Extract the [x, y] coordinate from the center of the cell holding the provided text.  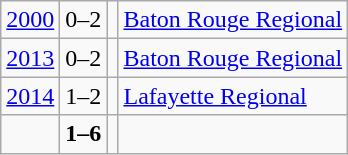
1–6 [84, 134]
2014 [30, 96]
Lafayette Regional [233, 96]
2013 [30, 58]
2000 [30, 20]
1–2 [84, 96]
